Extract the (x, y) coordinate from the center of the cell holding the provided text.  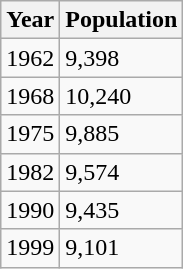
1990 (30, 210)
9,101 (122, 248)
9,885 (122, 134)
10,240 (122, 96)
1982 (30, 172)
1968 (30, 96)
1999 (30, 248)
9,574 (122, 172)
1975 (30, 134)
9,398 (122, 58)
1962 (30, 58)
Population (122, 20)
Year (30, 20)
9,435 (122, 210)
